Output the (X, Y) coordinate of the center of the cell containing the given text.  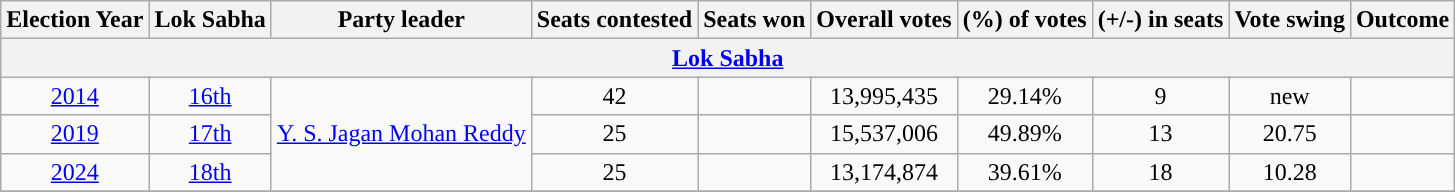
Party leader (401, 20)
2019 (75, 134)
10.28 (1290, 172)
29.14% (1024, 96)
(+/-) in seats (1160, 20)
13,174,874 (884, 172)
Y. S. Jagan Mohan Reddy (401, 134)
13 (1160, 134)
Overall votes (884, 20)
2014 (75, 96)
20.75 (1290, 134)
17th (210, 134)
15,537,006 (884, 134)
Vote swing (1290, 20)
49.89% (1024, 134)
(%) of votes (1024, 20)
Election Year (75, 20)
2024 (75, 172)
Seats contested (614, 20)
42 (614, 96)
Outcome (1402, 20)
9 (1160, 96)
39.61% (1024, 172)
Seats won (754, 20)
new (1290, 96)
16th (210, 96)
18 (1160, 172)
18th (210, 172)
13,995,435 (884, 96)
